Extract the [x, y] coordinate from the center of the cell holding the provided text.  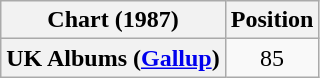
UK Albums (Gallup) [113, 58]
Chart (1987) [113, 20]
85 [272, 58]
Position [272, 20]
